Capture the cell that displays the provided text and extract its [x, y] central coordinate. 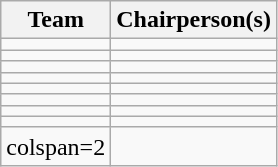
Team [56, 20]
Chairperson(s) [194, 20]
colspan=2 [56, 146]
